From the cell containing the given text, extract its center point as (X, Y) coordinate. 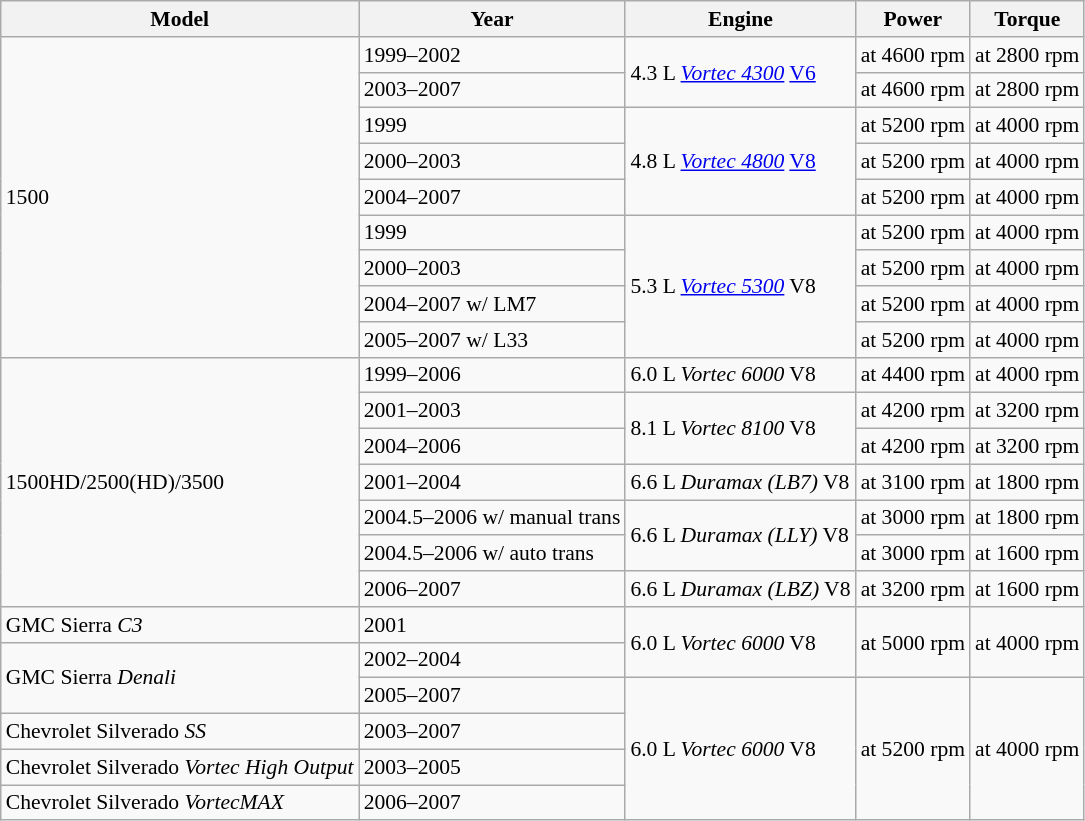
Chevrolet Silverado Vortec High Output (180, 767)
Chevrolet Silverado SS (180, 732)
2004–2006 (492, 447)
at 4400 rpm (913, 375)
2004.5–2006 w/ manual trans (492, 518)
8.1 L Vortec 8100 V8 (740, 428)
6.6 L Duramax (LLY) V8 (740, 536)
2002–2004 (492, 660)
Model (180, 19)
Power (913, 19)
4.3 L Vortec 4300 V6 (740, 72)
6.6 L Duramax (LB7) V8 (740, 482)
2001 (492, 625)
2004.5–2006 w/ auto trans (492, 554)
6.6 L Duramax (LBZ) V8 (740, 589)
1999–2002 (492, 55)
Year (492, 19)
Chevrolet Silverado VortecMAX (180, 803)
1500 (180, 198)
2005–2007 (492, 696)
at 5000 rpm (913, 642)
2004–2007 (492, 197)
GMC Sierra Denali (180, 678)
2005–2007 w/ L33 (492, 340)
5.3 L Vortec 5300 V8 (740, 286)
4.8 L Vortec 4800 V8 (740, 162)
1999–2006 (492, 375)
2003–2005 (492, 767)
1500HD/2500(HD)/3500 (180, 482)
2001–2003 (492, 411)
Torque (1027, 19)
GMC Sierra C3 (180, 625)
Engine (740, 19)
at 3100 rpm (913, 482)
2004–2007 w/ LM7 (492, 304)
2001–2004 (492, 482)
